Extract the [x, y] coordinate from the center of the cell holding the provided text.  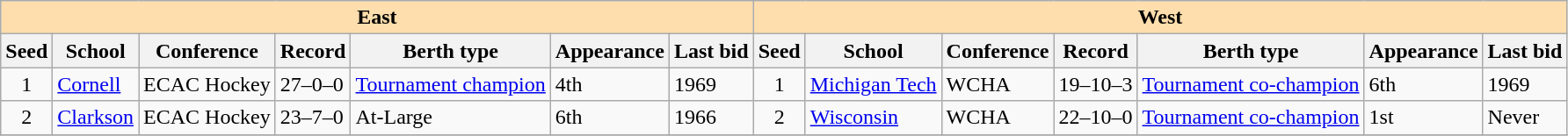
West [1160, 18]
Never [1525, 118]
Tournament champion [450, 84]
19–10–3 [1095, 84]
Michigan Tech [874, 84]
4th [610, 84]
Clarkson [96, 118]
At-Large [450, 118]
27–0–0 [313, 84]
23–7–0 [313, 118]
1st [1424, 118]
1966 [711, 118]
Wisconsin [874, 118]
Cornell [96, 84]
22–10–0 [1095, 118]
East [377, 18]
